From the cell containing the given text, extract its center point as [X, Y] coordinate. 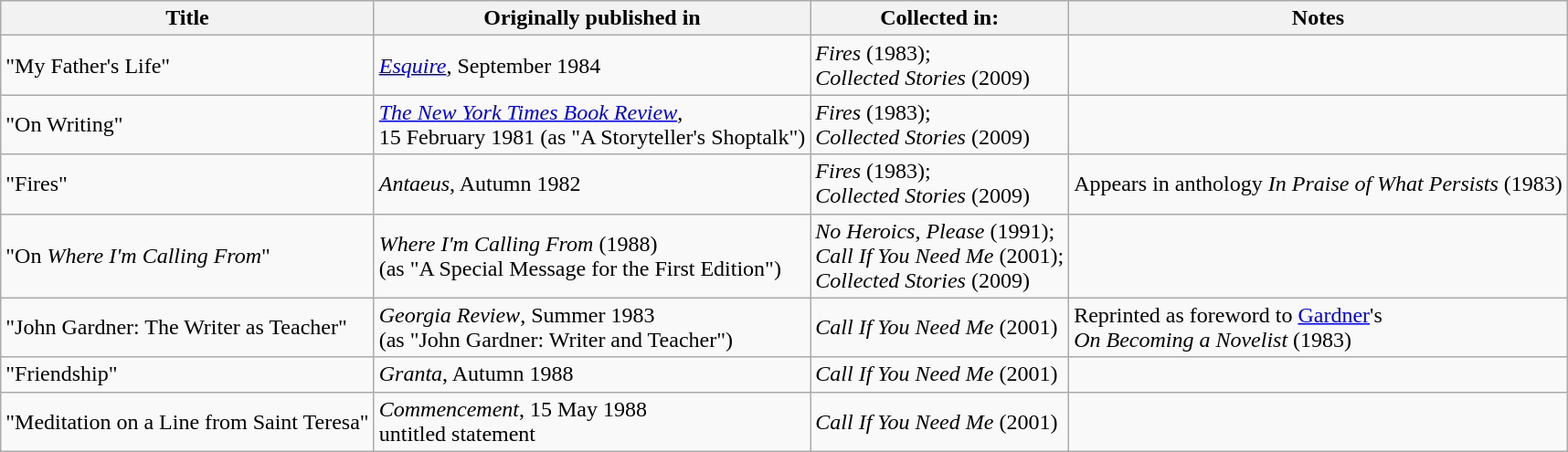
No Heroics, Please (1991);Call If You Need Me (2001);Collected Stories (2009) [939, 256]
Georgia Review, Summer 1983(as "John Gardner: Writer and Teacher") [592, 327]
Originally published in [592, 18]
Notes [1319, 18]
"Fires" [187, 184]
Where I'm Calling From (1988)(as "A Special Message for the First Edition") [592, 256]
Commencement, 15 May 1988untitled statement [592, 422]
"On Writing" [187, 124]
Collected in: [939, 18]
"My Father's Life" [187, 66]
"Friendship" [187, 374]
Antaeus, Autumn 1982 [592, 184]
Granta, Autumn 1988 [592, 374]
Esquire, September 1984 [592, 66]
Title [187, 18]
"On Where I'm Calling From" [187, 256]
"John Gardner: The Writer as Teacher" [187, 327]
"Meditation on a Line from Saint Teresa" [187, 422]
Appears in anthology In Praise of What Persists (1983) [1319, 184]
The New York Times Book Review,15 February 1981 (as "A Storyteller's Shoptalk") [592, 124]
Reprinted as foreword to Gardner'sOn Becoming a Novelist (1983) [1319, 327]
